Output the (X, Y) coordinate of the center of the cell containing the given text.  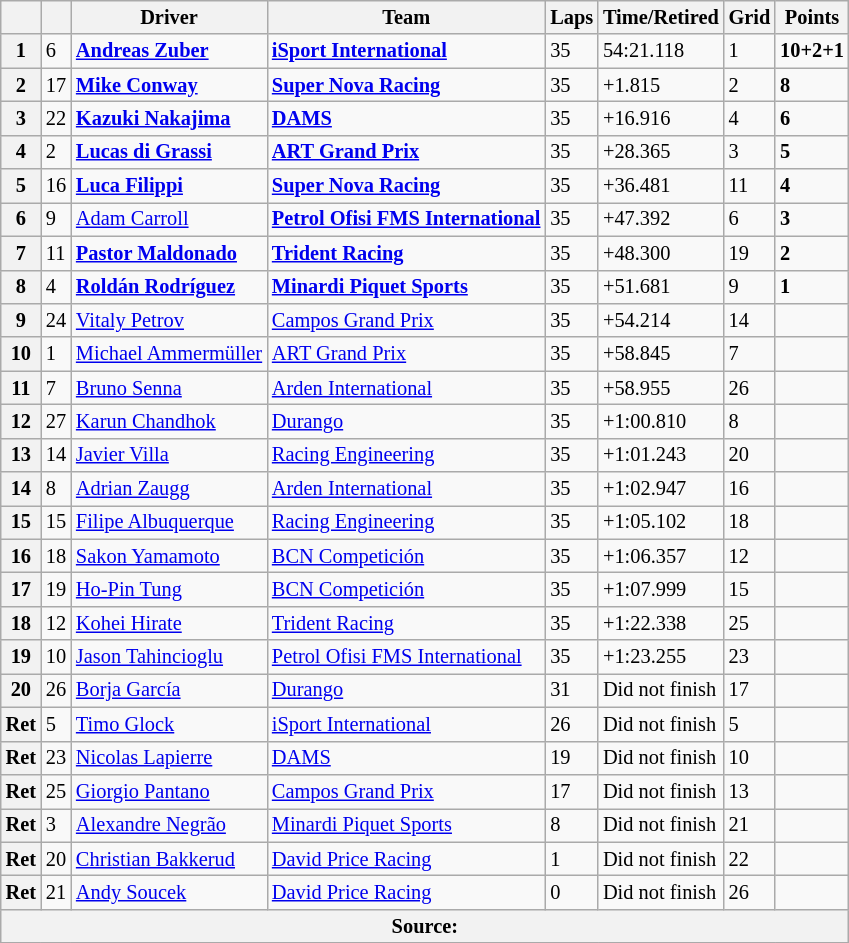
+47.392 (661, 219)
Filipe Albuquerque (169, 522)
Mike Conway (169, 85)
Driver (169, 17)
Time/Retired (661, 17)
+1:00.810 (661, 421)
Andy Soucek (169, 892)
+1:23.255 (661, 657)
+36.481 (661, 186)
Pastor Maldonado (169, 253)
+54.214 (661, 320)
Javier Villa (169, 455)
Team (406, 17)
+48.300 (661, 253)
10+2+1 (812, 51)
Andreas Zuber (169, 51)
+1:07.999 (661, 589)
Adam Carroll (169, 219)
+1:01.243 (661, 455)
+1:22.338 (661, 623)
Giorgio Pantano (169, 791)
Timo Glock (169, 724)
Nicolas Lapierre (169, 758)
Michael Ammermüller (169, 354)
31 (572, 690)
Vitaly Petrov (169, 320)
Borja García (169, 690)
Jason Tahincioglu (169, 657)
+58.955 (661, 388)
Christian Bakkerud (169, 859)
+51.681 (661, 287)
0 (572, 892)
Alexandre Negrão (169, 825)
Adrian Zaugg (169, 489)
Roldán Rodríguez (169, 287)
Ho-Pin Tung (169, 589)
Bruno Senna (169, 388)
+1.815 (661, 85)
Kazuki Nakajima (169, 118)
+1:06.357 (661, 556)
27 (56, 421)
Sakon Yamamoto (169, 556)
Karun Chandhok (169, 421)
Kohei Hirate (169, 623)
24 (56, 320)
Lucas di Grassi (169, 152)
Luca Filippi (169, 186)
Points (812, 17)
+28.365 (661, 152)
54:21.118 (661, 51)
+1:02.947 (661, 489)
+58.845 (661, 354)
+1:05.102 (661, 522)
Grid (750, 17)
+16.916 (661, 118)
Laps (572, 17)
Source: (425, 926)
